Identify which cell holds the provided text, then report its [x, y] central coordinate. 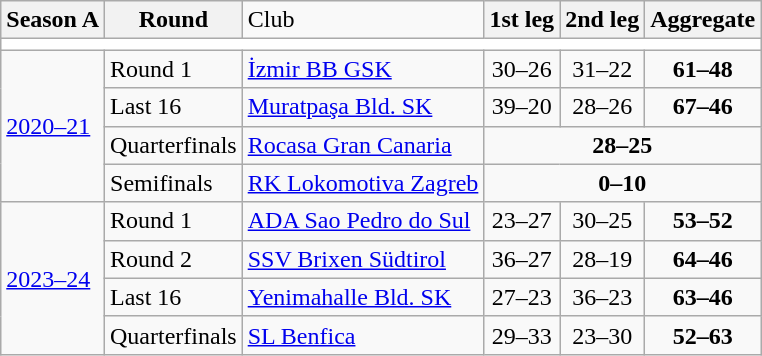
53–52 [703, 221]
29–33 [522, 335]
Rocasa Gran Canaria [363, 145]
30–25 [602, 221]
Yenimahalle Bld. SK [363, 297]
28–19 [602, 259]
0–10 [622, 183]
31–22 [602, 69]
67–46 [703, 107]
36–27 [522, 259]
63–46 [703, 297]
ADA Sao Pedro do Sul [363, 221]
İzmir BB GSK [363, 69]
2020–21 [53, 126]
Muratpaşa Bld. SK [363, 107]
SSV Brixen Südtirol [363, 259]
28–25 [622, 145]
28–26 [602, 107]
52–63 [703, 335]
Round [174, 20]
Semifinals [174, 183]
2nd leg [602, 20]
Aggregate [703, 20]
Round 2 [174, 259]
39–20 [522, 107]
23–27 [522, 221]
Club [363, 20]
Season A [53, 20]
RK Lokomotiva Zagreb [363, 183]
23–30 [602, 335]
36–23 [602, 297]
30–26 [522, 69]
SL Benfica [363, 335]
61–48 [703, 69]
2023–24 [53, 278]
1st leg [522, 20]
64–46 [703, 259]
27–23 [522, 297]
